Locate the cell with the specified text and output its [X, Y] center coordinate. 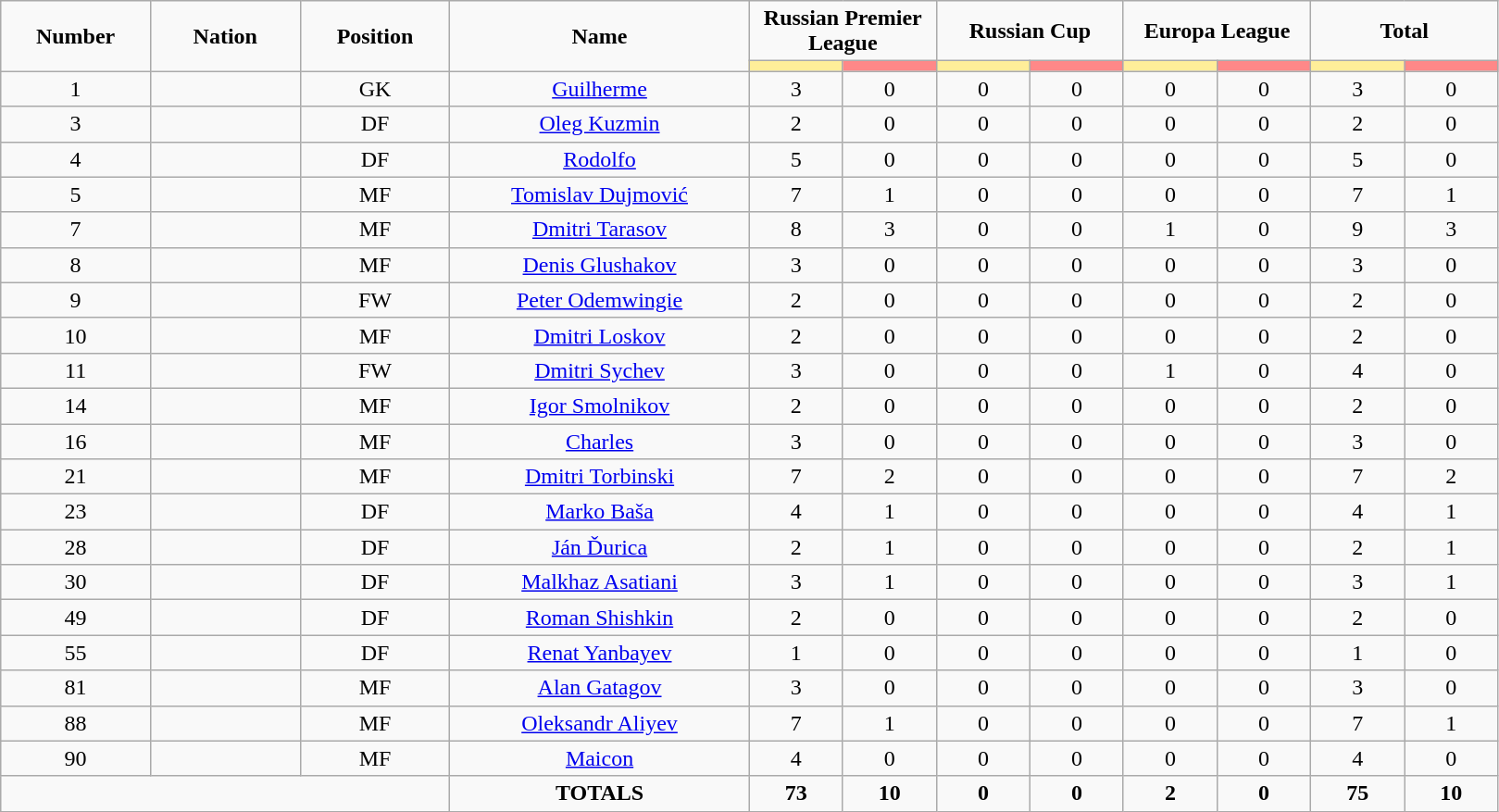
23 [76, 512]
Russian Cup [1030, 31]
55 [76, 653]
88 [76, 723]
Total [1405, 31]
Position [375, 36]
Maicon [600, 758]
49 [76, 618]
75 [1357, 793]
Marko Baša [600, 512]
Russian Premier League [843, 31]
73 [796, 793]
Denis Glushakov [600, 265]
Dmitri Tarasov [600, 230]
Number [76, 36]
Dmitri Torbinski [600, 477]
14 [76, 406]
90 [76, 758]
Guilherme [600, 89]
Oleg Kuzmin [600, 124]
Alan Gatagov [600, 688]
81 [76, 688]
Nation [225, 36]
Dmitri Sychev [600, 370]
Roman Shishkin [600, 618]
Ján Ďurica [600, 547]
11 [76, 370]
Charles [600, 442]
Tomislav Dujmović [600, 194]
TOTALS [600, 793]
Name [600, 36]
GK [375, 89]
Renat Yanbayev [600, 653]
28 [76, 547]
Malkhaz Asatiani [600, 582]
Igor Smolnikov [600, 406]
Oleksandr Aliyev [600, 723]
Europa League [1217, 31]
Dmitri Loskov [600, 335]
30 [76, 582]
Rodolfo [600, 159]
16 [76, 442]
Peter Odemwingie [600, 300]
21 [76, 477]
